Return [X, Y] of the center of cell containing provided text 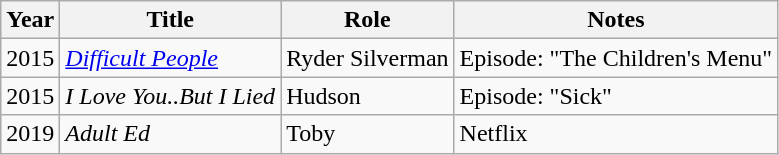
Toby [368, 134]
Ryder Silverman [368, 58]
Hudson [368, 96]
Notes [616, 20]
Title [170, 20]
Netflix [616, 134]
Episode: "The Children's Menu" [616, 58]
I Love You..But I Lied [170, 96]
Difficult People [170, 58]
Role [368, 20]
Year [30, 20]
Adult Ed [170, 134]
2019 [30, 134]
Episode: "Sick" [616, 96]
